From the cell containing the given text, extract its center point as (x, y) coordinate. 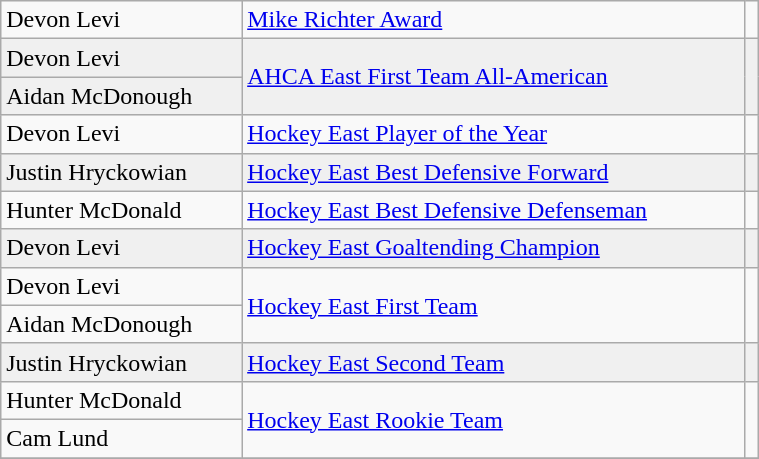
Mike Richter Award (493, 20)
Cam Lund (122, 438)
Hockey East First Team (493, 305)
Hockey East Best Defensive Defenseman (493, 210)
Hockey East Second Team (493, 362)
Hockey East Best Defensive Forward (493, 172)
Hockey East Goaltending Champion (493, 248)
Hockey East Rookie Team (493, 419)
Hockey East Player of the Year (493, 134)
AHCA East First Team All-American (493, 77)
